Extract the (X, Y) coordinate from the center of the cell holding the provided text.  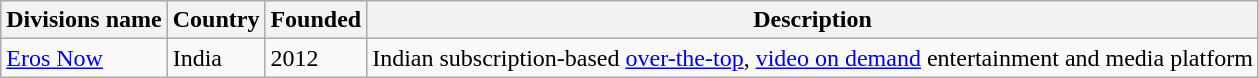
Founded (316, 20)
Country (216, 20)
Indian subscription-based over-the-top, video on demand entertainment and media platform (813, 58)
Divisions name (84, 20)
India (216, 58)
2012 (316, 58)
Eros Now (84, 58)
Description (813, 20)
